Find where the given text appears and provide that cell's center as (X, Y) coordinate. 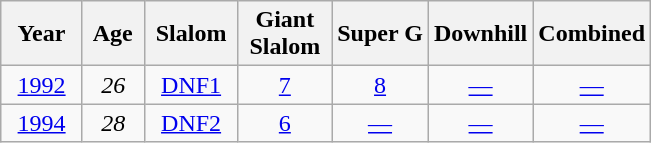
6 (285, 123)
Year (42, 34)
26 (113, 85)
Giant Slalom (285, 34)
Super G (380, 34)
Age (113, 34)
DNF1 (191, 85)
DNF2 (191, 123)
Slalom (191, 34)
28 (113, 123)
1994 (42, 123)
1992 (42, 85)
Downhill (480, 34)
8 (380, 85)
Combined (592, 34)
7 (285, 85)
